Detect which cell encompasses the target text, then output its [x, y] center coordinate. 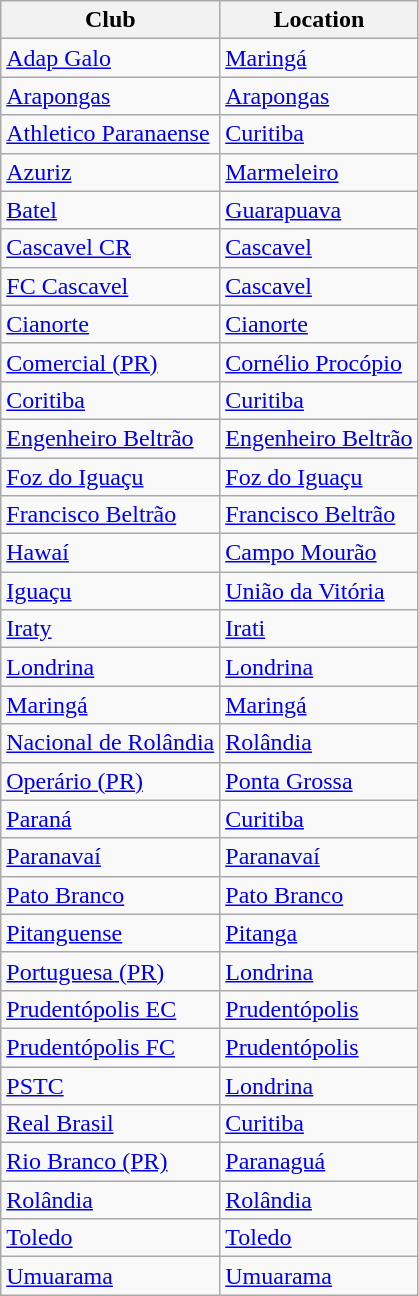
PSTC [110, 1085]
Cascavel CR [110, 248]
Adap Galo [110, 58]
Pitanguense [110, 933]
Location [319, 20]
Athletico Paranaense [110, 134]
Prudentópolis EC [110, 1009]
Paranaguá [319, 1162]
Irati [319, 629]
Rio Branco (PR) [110, 1162]
Azuriz [110, 172]
Hawaí [110, 553]
Portuguesa (PR) [110, 971]
Prudentópolis FC [110, 1047]
Pitanga [319, 933]
Iguaçu [110, 591]
Comercial (PR) [110, 362]
Guarapuava [319, 210]
Nacional de Rolândia [110, 743]
Ponta Grossa [319, 781]
Coritiba [110, 400]
Batel [110, 210]
Cornélio Procópio [319, 362]
Paraná [110, 819]
Campo Mourão [319, 553]
Real Brasil [110, 1124]
União da Vitória [319, 591]
FC Cascavel [110, 286]
Marmeleiro [319, 172]
Club [110, 20]
Operário (PR) [110, 781]
Iraty [110, 629]
